Return (x, y) of the center of cell containing provided text 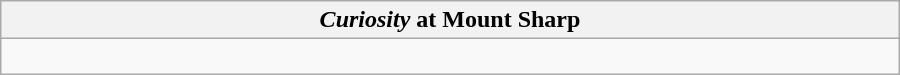
Curiosity at Mount Sharp (450, 20)
